For the text-containing cell, return its midpoint in [X, Y] coordinate format. 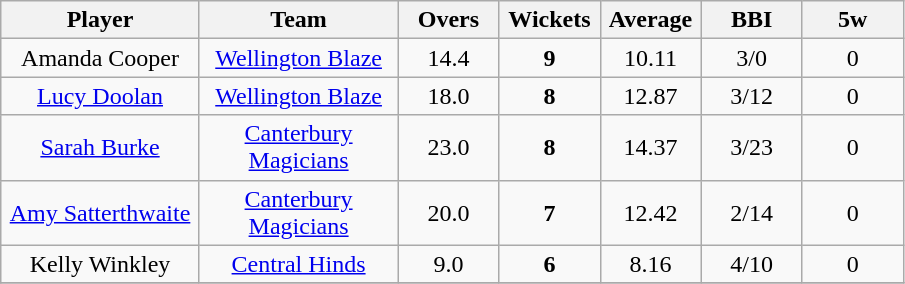
Amy Satterthwaite [100, 212]
4/10 [752, 264]
10.11 [650, 58]
2/14 [752, 212]
8.16 [650, 264]
3/23 [752, 148]
Overs [448, 20]
20.0 [448, 212]
9.0 [448, 264]
Lucy Doolan [100, 96]
23.0 [448, 148]
BBI [752, 20]
14.37 [650, 148]
7 [550, 212]
Central Hinds [298, 264]
Sarah Burke [100, 148]
3/12 [752, 96]
9 [550, 58]
12.42 [650, 212]
Wickets [550, 20]
3/0 [752, 58]
Player [100, 20]
5w [852, 20]
6 [550, 264]
Team [298, 20]
18.0 [448, 96]
12.87 [650, 96]
14.4 [448, 58]
Average [650, 20]
Amanda Cooper [100, 58]
Kelly Winkley [100, 264]
